Identify which cell holds the provided text, then report its [x, y] central coordinate. 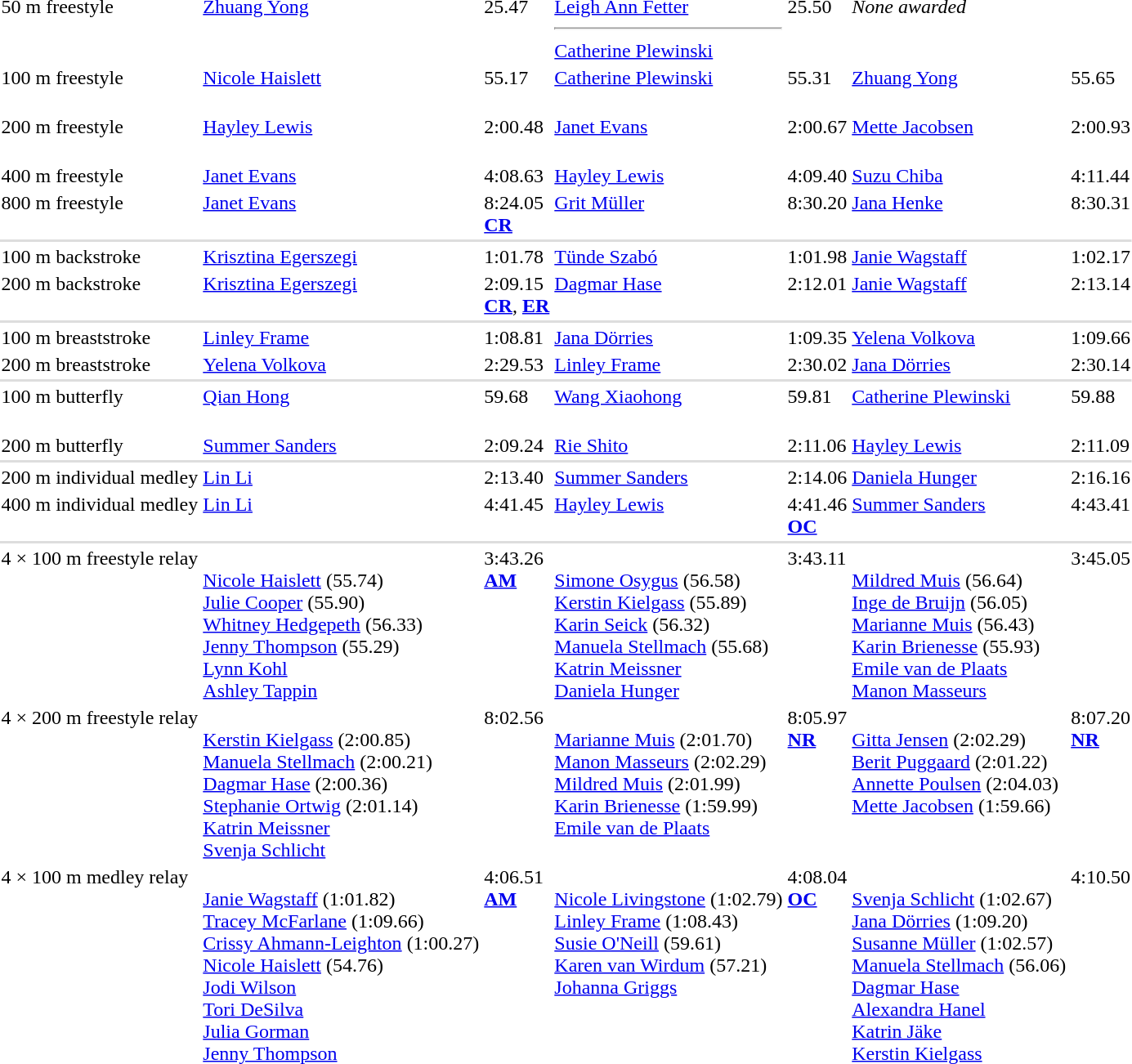
4:08.63 [517, 176]
400 m freestyle [100, 176]
Gitta Jensen (2:02.29)Berit Puggaard (2:01.22)Annette Poulsen (2:04.03)Mette Jacobsen (1:59.66) [960, 784]
4:43.41 [1101, 515]
2:29.53 [517, 364]
8:30.31 [1101, 214]
Tünde Szabó [669, 257]
4:41.45 [517, 515]
200 m backstroke [100, 294]
3:43.11 [817, 624]
200 m butterfly [100, 445]
3:45.05 [1101, 624]
8:24.05CR [517, 214]
1:09.35 [817, 338]
1:09.66 [1101, 338]
Mildred Muis (56.64)Inge de Bruijn (56.05)Marianne Muis (56.43)Karin Brienesse (55.93)Emile van de PlaatsManon Masseurs [960, 624]
Nicole Haislett [342, 88]
2:00.67 [817, 137]
Mette Jacobsen [960, 137]
100 m backstroke [100, 257]
Simone Osygus (56.58)Kerstin Kielgass (55.89)Karin Seick (56.32)Manuela Stellmach (55.68)Katrin MeissnerDaniela Hunger [669, 624]
400 m individual medley [100, 515]
59.88 [1101, 407]
2:00.93 [1101, 137]
8:07.20NR [1101, 784]
2:00.48 [517, 137]
2:30.14 [1101, 364]
2:09.15CR, ER [517, 294]
2:13.40 [517, 477]
100 m butterfly [100, 407]
Jana Henke [960, 214]
Rie Shito [669, 445]
59.81 [817, 407]
8:30.20 [817, 214]
8:02.56 [517, 784]
1:02.17 [1101, 257]
100 m freestyle [100, 88]
Dagmar Hase [669, 294]
4:41.46OC [817, 515]
2:30.02 [817, 364]
200 m freestyle [100, 137]
Marianne Muis (2:01.70)Manon Masseurs (2:02.29)Mildred Muis (2:01.99)Karin Brienesse (1:59.99)Emile van de Plaats [669, 784]
Kerstin Kielgass (2:00.85)Manuela Stellmach (2:00.21)Dagmar Hase (2:00.36)Stephanie Ortwig (2:01.14)Katrin MeissnerSvenja Schlicht [342, 784]
Suzu Chiba [960, 176]
2:14.06 [817, 477]
2:16.16 [1101, 477]
55.31 [817, 88]
4 × 100 m freestyle relay [100, 624]
2:11.09 [1101, 445]
Wang Xiaohong [669, 407]
55.65 [1101, 88]
800 m freestyle [100, 214]
2:12.01 [817, 294]
59.68 [517, 407]
Grit Müller [669, 214]
Daniela Hunger [960, 477]
2:13.14 [1101, 294]
2:11.06 [817, 445]
200 m breaststroke [100, 364]
55.17 [517, 88]
4:09.40 [817, 176]
100 m breaststroke [100, 338]
Qian Hong [342, 407]
4:11.44 [1101, 176]
4 × 200 m freestyle relay [100, 784]
8:05.97NR [817, 784]
Zhuang Yong [960, 88]
200 m individual medley [100, 477]
3:43.26AM [517, 624]
Nicole Haislett (55.74)Julie Cooper (55.90)Whitney Hedgepeth (56.33)Jenny Thompson (55.29)Lynn KohlAshley Tappin [342, 624]
1:08.81 [517, 338]
1:01.98 [817, 257]
1:01.78 [517, 257]
2:09.24 [517, 445]
